Capture the cell that displays the provided text and extract its [X, Y] central coordinate. 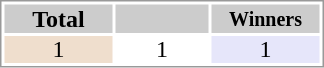
Winners [266, 18]
Total [58, 18]
